Locate the cell with the specified text and output its [x, y] center coordinate. 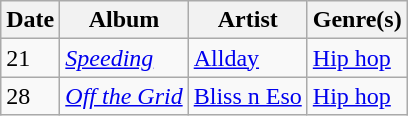
Genre(s) [357, 20]
Album [124, 20]
Off the Grid [124, 96]
Bliss n Eso [248, 96]
28 [30, 96]
Date [30, 20]
21 [30, 58]
Allday [248, 58]
Speeding [124, 58]
Artist [248, 20]
